Determine the [X, Y] coordinate at the center of the cell enclosing the given text.  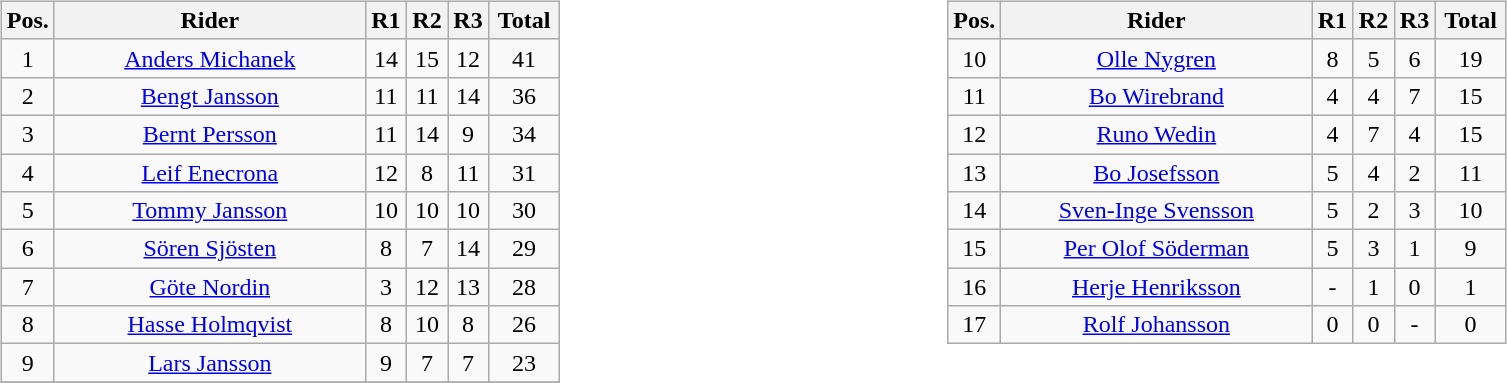
34 [524, 134]
Leif Enecrona [210, 173]
Bo Wirebrand [1156, 96]
Göte Nordin [210, 287]
31 [524, 173]
Sören Sjösten [210, 249]
19 [1470, 58]
Anders Michanek [210, 58]
41 [524, 58]
29 [524, 249]
Bernt Persson [210, 134]
Rolf Johansson [1156, 325]
Tommy Jansson [210, 211]
16 [974, 287]
Bengt Jansson [210, 96]
23 [524, 363]
Runo Wedin [1156, 134]
Bo Josefsson [1156, 173]
17 [974, 325]
30 [524, 211]
Per Olof Söderman [1156, 249]
Hasse Holmqvist [210, 325]
36 [524, 96]
Sven-Inge Svensson [1156, 211]
Olle Nygren [1156, 58]
Herje Henriksson [1156, 287]
Lars Jansson [210, 363]
28 [524, 287]
26 [524, 325]
